Pinpoint the cell where the given text exists, returning its [X, Y] midpoint coordinate. 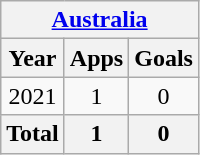
2021 [33, 96]
Australia [100, 20]
Goals [164, 58]
Apps [96, 58]
Total [33, 134]
Year [33, 58]
